Extract the [x, y] coordinate from the center of the cell holding the provided text.  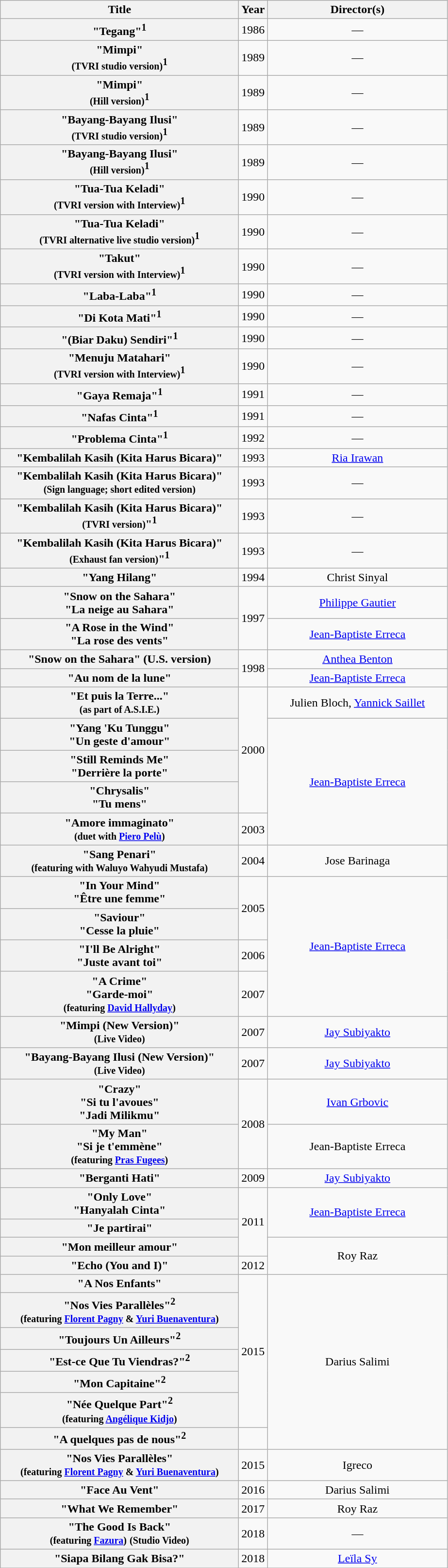
"Est-ce Que Tu Viendras?"2 [119, 1361]
"Mimpi (New Version)"(Live Video) [119, 1032]
"Echo (You and I)" [119, 1265]
"Née Quelque Part"2 (featuring Angélique Kidjo) [119, 1410]
"Yang Hilang" [119, 577]
"Snow on the Sahara" (U.S. version) [119, 659]
"Sang Penari"(featuring with Waluyo Wahyudi Mustafa) [119, 861]
"Tua-Tua Keladi" (TVRI version with Interview)1 [119, 197]
"A Rose in the Wind""La rose des vents" [119, 634]
"Kembalilah Kasih (Kita Harus Bicara)" (TVRI version)"1 [119, 516]
1997 [253, 618]
1994 [253, 577]
2009 [253, 1178]
"Mimpi" (Hill version)1 [119, 93]
"Snow on the Sahara""La neige au Sahara" [119, 603]
Anthea Benton [357, 659]
"Nafas Cinta"1 [119, 416]
"Laba-Laba"1 [119, 294]
"In Your Mind""Être une femme" [119, 892]
"Mimpi" (TVRI studio version)1 [119, 58]
Ivan Grbovic [357, 1102]
1998 [253, 669]
Year [253, 10]
"What We Remember" [119, 1508]
"Takut" (TVRI version with Interview)1 [119, 267]
"Problema Cinta"1 [119, 438]
"A Crime""Garde-moi"(featuring David Hallyday) [119, 994]
"Bayang-Bayang Ilusi (New Version)"(Live Video) [119, 1063]
"Mon Capitaine"2 [119, 1382]
Jose Barinaga [357, 861]
"Di Kota Mati"1 [119, 317]
"Nos Vies Parallèles"(featuring Florent Pagny & Yuri Buenaventura) [119, 1465]
Director(s) [357, 10]
"Chrysalis""Tu mens" [119, 798]
"My Man""Si je t'emmène"(featuring Pras Fugees) [119, 1146]
2000 [253, 750]
"Only Love""Hanyalah Cinta" [119, 1203]
"Menuju Matahari" (TVRI version with Interview)1 [119, 366]
2004 [253, 861]
"Nos Vies Parallèles"2 (featuring Florent Pagny & Yuri Buenaventura) [119, 1310]
"Bayang-Bayang Ilusi" (TVRI studio version)1 [119, 127]
"(Biar Daku) Sendiri"1 [119, 338]
"Saviour""Cesse la pluie" [119, 924]
"Je partirai" [119, 1228]
Christ Sinyal [357, 577]
"Kembalilah Kasih (Kita Harus Bicara)" (Sign language; short edited version) [119, 483]
"Et puis la Terre..."(as part of A.S.I.E.) [119, 703]
Title [119, 10]
"Yang 'Ku Tunggu""Un geste d'amour" [119, 735]
Julien Bloch, Yannick Saillet [357, 703]
"Kembalilah Kasih (Kita Harus Bicara)" [119, 458]
2017 [253, 1508]
"Crazy""Si tu l'avoues""Jadi Milikmu" [119, 1102]
"The Good Is Back"(featuring Fazura) (Studio Video) [119, 1534]
1986 [253, 30]
2006 [253, 955]
"Tua-Tua Keladi" (TVRI alternative live studio version)1 [119, 232]
2005 [253, 908]
"Still Reminds Me""Derrière la porte" [119, 766]
"Tegang"1 [119, 30]
Ria Irawan [357, 458]
"A quelques pas de nous"2 [119, 1438]
"Gaya Remaja"1 [119, 395]
"Face Au Vent" [119, 1490]
Igreco [357, 1465]
"Kembalilah Kasih (Kita Harus Bicara)" (Exhaust fan version)"1 [119, 551]
"Bayang-Bayang Ilusi" (Hill version)1 [119, 162]
2011 [253, 1222]
"A Nos Enfants" [119, 1284]
"Mon meilleur amour" [119, 1247]
"Berganti Hati" [119, 1178]
"Toujours Un Ailleurs"2 [119, 1338]
2012 [253, 1265]
Philippe Gautier [357, 603]
Leïla Sy [357, 1559]
2008 [253, 1124]
"I'll Be Alright""Juste avant toi" [119, 955]
1992 [253, 438]
"Amore immaginato"(duet with Piero Pelù) [119, 829]
2003 [253, 829]
"Au nom de la lune" [119, 678]
"Siapa Bilang Gak Bisa?" [119, 1559]
2016 [253, 1490]
